Capture the cell that displays the provided text and extract its [x, y] central coordinate. 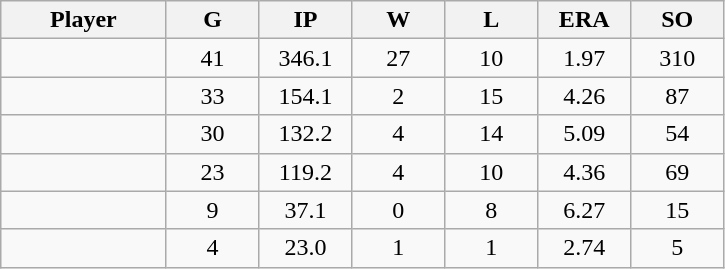
5 [678, 248]
132.2 [306, 134]
37.1 [306, 210]
14 [492, 134]
W [398, 20]
5.09 [584, 134]
4.26 [584, 96]
2 [398, 96]
L [492, 20]
1.97 [584, 58]
154.1 [306, 96]
0 [398, 210]
30 [212, 134]
23.0 [306, 248]
119.2 [306, 172]
ERA [584, 20]
54 [678, 134]
6.27 [584, 210]
33 [212, 96]
69 [678, 172]
41 [212, 58]
2.74 [584, 248]
IP [306, 20]
310 [678, 58]
4.36 [584, 172]
G [212, 20]
SO [678, 20]
23 [212, 172]
9 [212, 210]
Player [84, 20]
27 [398, 58]
87 [678, 96]
346.1 [306, 58]
8 [492, 210]
